Search for the cell housing the specified text and yield its [x, y] center coordinate. 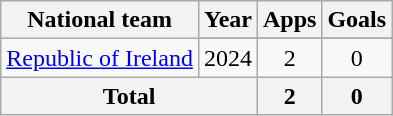
Year [228, 20]
Republic of Ireland [100, 58]
2024 [228, 58]
Apps [289, 20]
National team [100, 20]
Goals [357, 20]
Total [130, 96]
